Capture the cell that displays the provided text and extract its (X, Y) central coordinate. 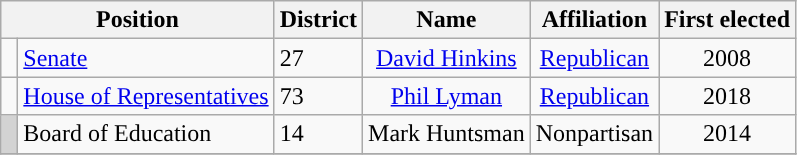
73 (318, 96)
Phil Lyman (447, 96)
David Hinkins (447, 58)
Senate (146, 58)
2008 (728, 58)
House of Representatives (146, 96)
Mark Huntsman (447, 134)
Board of Education (146, 134)
27 (318, 58)
Position (138, 20)
Nonpartisan (594, 134)
Name (447, 20)
District (318, 20)
2014 (728, 134)
2018 (728, 96)
Affiliation (594, 20)
14 (318, 134)
First elected (728, 20)
